Identify which cell holds the provided text, then report its [x, y] central coordinate. 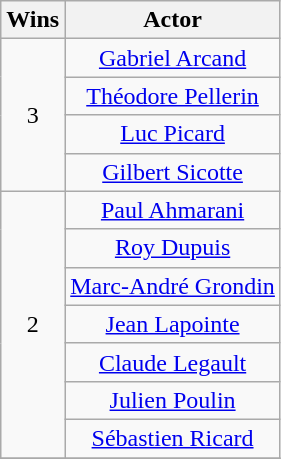
3 [33, 115]
2 [33, 324]
Luc Picard [173, 134]
Gilbert Sicotte [173, 172]
Sébastien Ricard [173, 438]
Actor [173, 20]
Gabriel Arcand [173, 58]
Claude Legault [173, 362]
Marc-André Grondin [173, 286]
Roy Dupuis [173, 248]
Jean Lapointe [173, 324]
Paul Ahmarani [173, 210]
Théodore Pellerin [173, 96]
Wins [33, 20]
Julien Poulin [173, 400]
